Return (X, Y) of the center of cell containing provided text 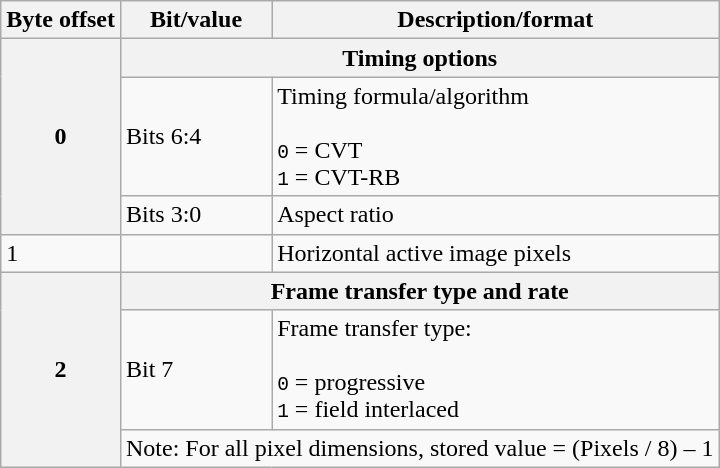
1 (61, 253)
Frame transfer type and rate (420, 291)
Timing formula/algorithm0 = CVT 1 = CVT-RB (496, 136)
Bits 6:4 (196, 136)
0 (61, 136)
Byte offset (61, 20)
Bits 3:0 (196, 215)
Timing options (420, 58)
Frame transfer type:0 = progressive 1 = field interlaced (496, 370)
Bit 7 (196, 370)
Aspect ratio (496, 215)
Bit/value (196, 20)
2 (61, 370)
Horizontal active image pixels (496, 253)
Note: For all pixel dimensions, stored value = (Pixels / 8) – 1 (420, 448)
Description/format (496, 20)
